Determine the (X, Y) coordinate at the center of the cell enclosing the given text.  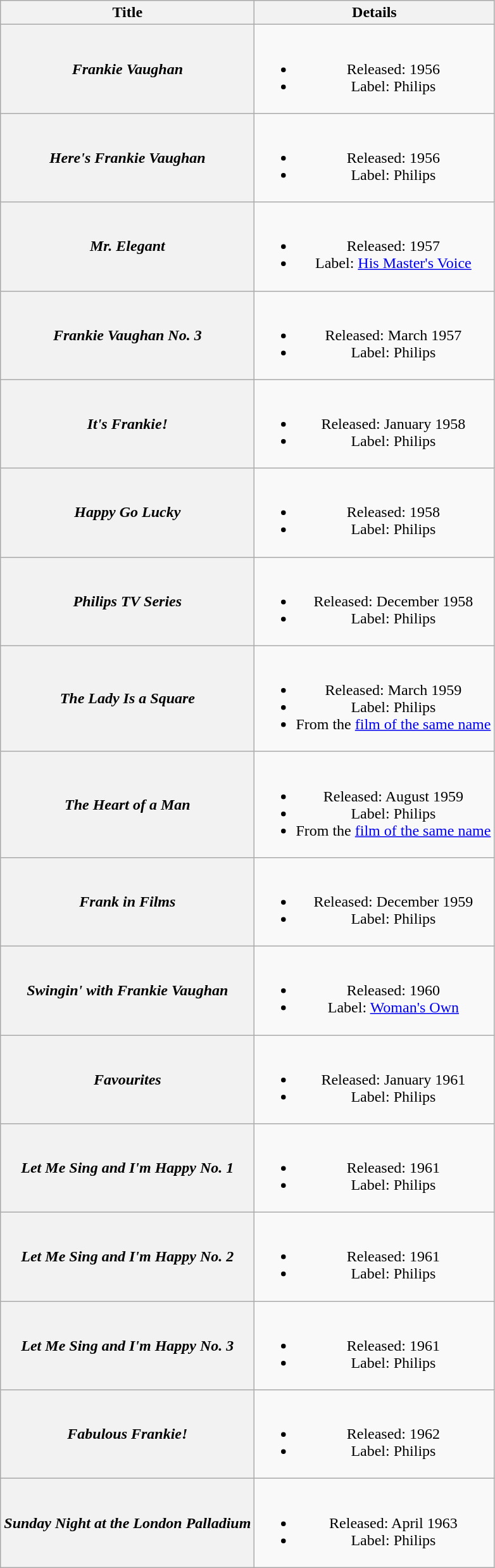
Details (375, 13)
It's Frankie! (128, 424)
The Heart of a Man (128, 805)
Released: January 1958Label: Philips (375, 424)
Released: 1957Label: His Master's Voice (375, 246)
The Lady Is a Square (128, 698)
Philips TV Series (128, 601)
Sunday Night at the London Palladium (128, 1523)
Frankie Vaughan (128, 69)
Released: March 1959Label: PhilipsFrom the film of the same name (375, 698)
Released: August 1959Label: PhilipsFrom the film of the same name (375, 805)
Released: 1958Label: Philips (375, 513)
Here's Frankie Vaughan (128, 158)
Released: March 1957Label: Philips (375, 335)
Released: 1960Label: Woman's Own (375, 990)
Released: December 1959Label: Philips (375, 902)
Frank in Films (128, 902)
Happy Go Lucky (128, 513)
Frankie Vaughan No. 3 (128, 335)
Released: 1962Label: Philips (375, 1434)
Favourites (128, 1080)
Let Me Sing and I'm Happy No. 2 (128, 1257)
Swingin' with Frankie Vaughan (128, 990)
Released: April 1963Label: Philips (375, 1523)
Mr. Elegant (128, 246)
Let Me Sing and I'm Happy No. 1 (128, 1168)
Released: December 1958Label: Philips (375, 601)
Let Me Sing and I'm Happy No. 3 (128, 1346)
Fabulous Frankie! (128, 1434)
Title (128, 13)
Released: January 1961Label: Philips (375, 1080)
